Extract the [x, y] coordinate from the center of the cell holding the provided text.  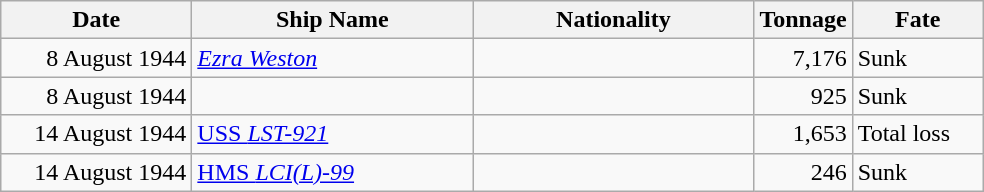
Ship Name [332, 20]
Tonnage [803, 20]
7,176 [803, 58]
Ezra Weston [332, 58]
Total loss [918, 134]
246 [803, 172]
Nationality [614, 20]
HMS LCI(L)-99 [332, 172]
Date [96, 20]
USS LST-921 [332, 134]
Fate [918, 20]
1,653 [803, 134]
925 [803, 96]
